Find where the given text appears and provide that cell's center as [X, Y] coordinate. 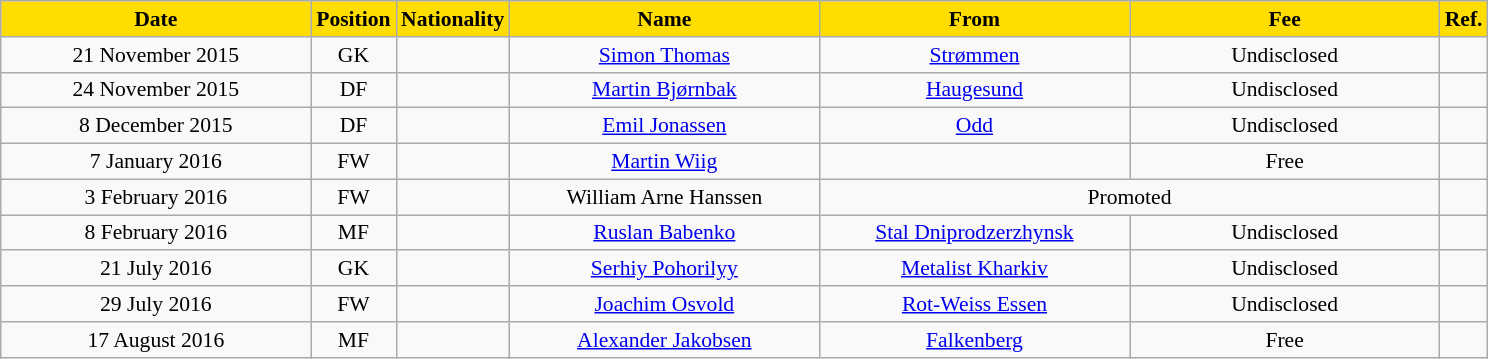
Ref. [1464, 19]
Simon Thomas [664, 55]
Position [354, 19]
From [974, 19]
Promoted [1129, 197]
8 December 2015 [156, 126]
8 February 2016 [156, 233]
Name [664, 19]
Stal Dniprodzerzhynsk [974, 233]
Rot-Weiss Essen [974, 304]
Martin Wiig [664, 162]
Fee [1285, 19]
21 July 2016 [156, 269]
Nationality [452, 19]
Joachim Osvold [664, 304]
Ruslan Babenko [664, 233]
Emil Jonassen [664, 126]
Martin Bjørnbak [664, 90]
William Arne Hanssen [664, 197]
Date [156, 19]
17 August 2016 [156, 340]
Falkenberg [974, 340]
7 January 2016 [156, 162]
Metalist Kharkiv [974, 269]
Odd [974, 126]
29 July 2016 [156, 304]
21 November 2015 [156, 55]
Alexander Jakobsen [664, 340]
Serhiy Pohorilyy [664, 269]
3 February 2016 [156, 197]
24 November 2015 [156, 90]
Haugesund [974, 90]
Strømmen [974, 55]
